Scan for the cell matching the given text and deliver its (X, Y) coordinate at center. 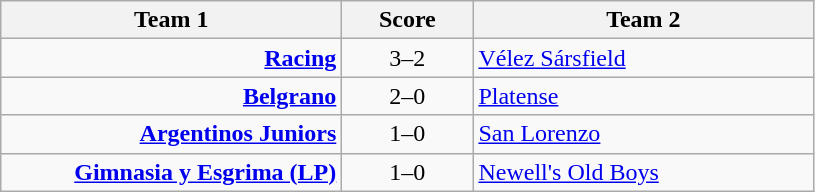
San Lorenzo (644, 134)
Vélez Sársfield (644, 58)
Racing (172, 58)
Belgrano (172, 96)
2–0 (408, 96)
Gimnasia y Esgrima (LP) (172, 172)
Score (408, 20)
Team 2 (644, 20)
3–2 (408, 58)
Newell's Old Boys (644, 172)
Platense (644, 96)
Argentinos Juniors (172, 134)
Team 1 (172, 20)
